From the cell containing the given text, extract its center point as (X, Y) coordinate. 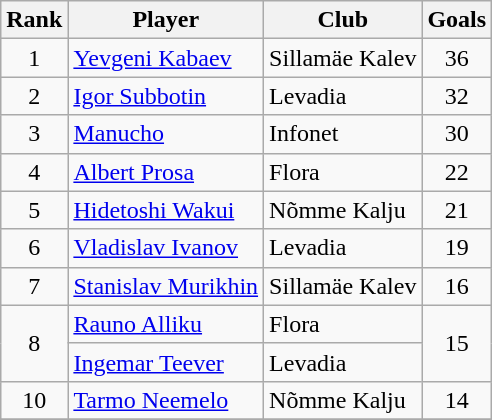
32 (457, 96)
8 (34, 343)
Hidetoshi Wakui (166, 210)
3 (34, 134)
4 (34, 172)
Club (343, 20)
22 (457, 172)
5 (34, 210)
30 (457, 134)
Ingemar Teever (166, 362)
Infonet (343, 134)
6 (34, 248)
Tarmo Neemelo (166, 400)
16 (457, 286)
Rauno Alliku (166, 324)
Stanislav Murikhin (166, 286)
Yevgeni Kabaev (166, 58)
1 (34, 58)
21 (457, 210)
Albert Prosa (166, 172)
19 (457, 248)
Igor Subbotin (166, 96)
7 (34, 286)
36 (457, 58)
10 (34, 400)
2 (34, 96)
Player (166, 20)
Rank (34, 20)
Manucho (166, 134)
14 (457, 400)
15 (457, 343)
Vladislav Ivanov (166, 248)
Goals (457, 20)
